Determine the [x, y] coordinate at the center of the cell enclosing the given text.  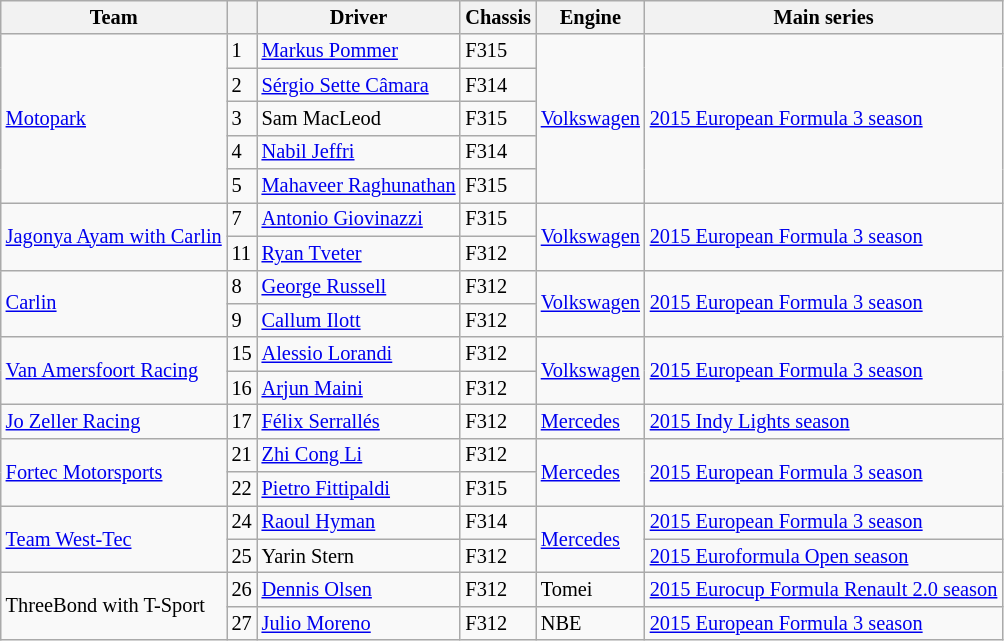
George Russell [359, 287]
2015 Eurocup Formula Renault 2.0 season [824, 589]
Motopark [114, 118]
25 [242, 556]
Main series [824, 17]
NBE [590, 623]
27 [242, 623]
Tomei [590, 589]
22 [242, 489]
Sérgio Sette Câmara [359, 85]
Fortec Motorsports [114, 472]
5 [242, 186]
Raoul Hyman [359, 522]
17 [242, 421]
ThreeBond with T-Sport [114, 606]
Carlin [114, 304]
1 [242, 51]
Mahaveer Raghunathan [359, 186]
Sam MacLeod [359, 118]
Team West-Tec [114, 538]
2015 Indy Lights season [824, 421]
Alessio Lorandi [359, 354]
Callum Ilott [359, 320]
Julio Moreno [359, 623]
Van Amersfoort Racing [114, 370]
2015 Euroformula Open season [824, 556]
Arjun Maini [359, 388]
Félix Serrallés [359, 421]
3 [242, 118]
21 [242, 455]
Markus Pommer [359, 51]
Team [114, 17]
15 [242, 354]
Nabil Jeffri [359, 152]
Engine [590, 17]
Antonio Giovinazzi [359, 219]
Ryan Tveter [359, 253]
8 [242, 287]
Jagonya Ayam with Carlin [114, 236]
Dennis Olsen [359, 589]
Driver [359, 17]
7 [242, 219]
24 [242, 522]
Jo Zeller Racing [114, 421]
11 [242, 253]
2 [242, 85]
Zhi Cong Li [359, 455]
Pietro Fittipaldi [359, 489]
Yarin Stern [359, 556]
Chassis [498, 17]
16 [242, 388]
9 [242, 320]
4 [242, 152]
26 [242, 589]
